Provide the (X, Y) coordinate of the cell's center where the given text is located.  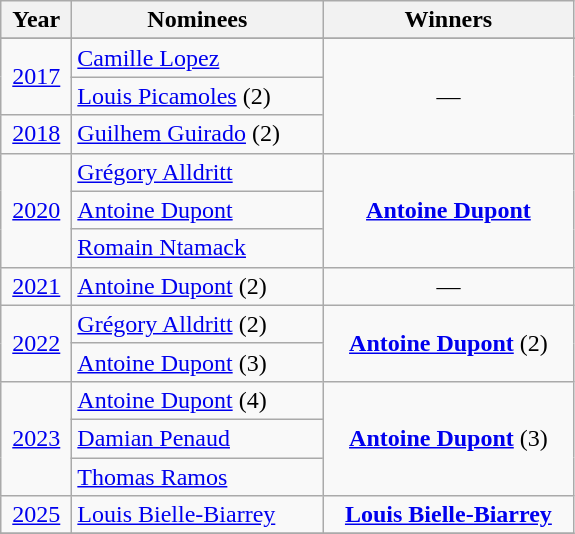
Camille Lopez (198, 58)
2025 (36, 515)
Nominees (198, 20)
Grégory Alldritt (2) (198, 324)
2017 (36, 77)
Guilhem Guirado (2) (198, 134)
Romain Ntamack (198, 248)
Antoine Dupont (4) (198, 400)
Damian Penaud (198, 438)
Year (36, 20)
2020 (36, 210)
2021 (36, 286)
Thomas Ramos (198, 477)
2022 (36, 343)
Louis Picamoles (2) (198, 96)
Winners (448, 20)
2018 (36, 134)
2023 (36, 438)
Grégory Alldritt (198, 172)
